Provide the (x, y) coordinate of the cell's center where the given text is located.  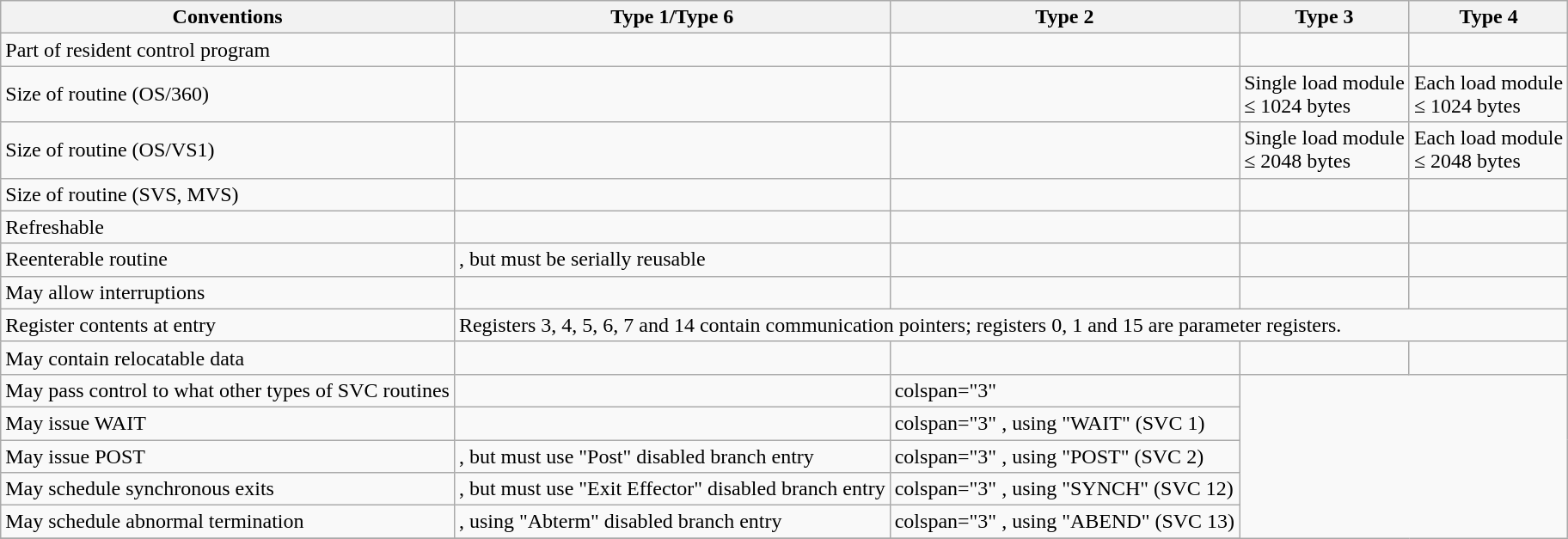
colspan="3" , using "SYNCH" (SVC 12) (1064, 489)
Type 4 (1488, 17)
May issue POST (228, 456)
Size of routine (SVS, MVS) (228, 194)
, but must be serially reusable (672, 260)
, but must use "Post" disabled branch entry (672, 456)
May schedule abnormal termination (228, 522)
Type 1/Type 6 (672, 17)
Each load module≤ 1024 bytes (1488, 95)
Size of routine (OS/VS1) (228, 150)
Part of resident control program (228, 50)
May issue WAIT (228, 423)
Single load module≤ 1024 bytes (1325, 95)
Registers 3, 4, 5, 6, 7 and 14 contain communication pointers; registers 0, 1 and 15 are parameter registers. (1011, 325)
colspan="3" , using "ABEND" (SVC 13) (1064, 522)
Reenterable routine (228, 260)
May schedule synchronous exits (228, 489)
May contain relocatable data (228, 358)
, but must use "Exit Effector" disabled branch entry (672, 489)
Register contents at entry (228, 325)
Refreshable (228, 227)
Type 3 (1325, 17)
May pass control to what other types of SVC routines (228, 390)
Single load module≤ 2048 bytes (1325, 150)
May allow interruptions (228, 292)
Conventions (228, 17)
Each load module≤ 2048 bytes (1488, 150)
colspan="3" , using "WAIT" (SVC 1) (1064, 423)
Type 2 (1064, 17)
colspan="3" (1064, 390)
colspan="3" , using "POST" (SVC 2) (1064, 456)
Size of routine (OS/360) (228, 95)
, using "Abterm" disabled branch entry (672, 522)
